Return the [X, Y] coordinate for the center point of the cell that contains the specified text.  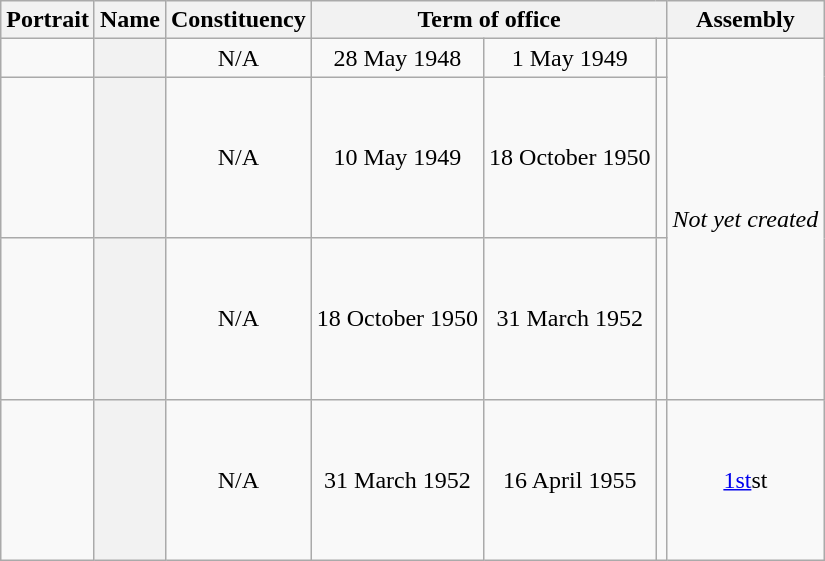
1stst [746, 480]
10 May 1949 [397, 158]
16 April 1955 [570, 480]
Not yet created [746, 219]
Assembly [746, 20]
Name [130, 20]
28 May 1948 [397, 58]
Portrait [48, 20]
Constituency [238, 20]
1 May 1949 [570, 58]
Term of office [489, 20]
